From the cell containing the given text, extract its center point as [X, Y] coordinate. 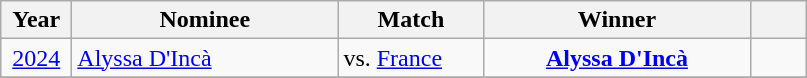
vs. France [411, 58]
2024 [36, 58]
Nominee [205, 20]
Winner [617, 20]
Match [411, 20]
Year [36, 20]
